Determine the (x, y) coordinate at the center of the cell enclosing the given text.  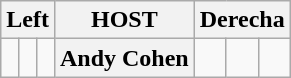
Left (28, 20)
Derecha (242, 20)
Andy Cohen (124, 58)
HOST (124, 20)
